Identify which cell holds the provided text, then report its [x, y] central coordinate. 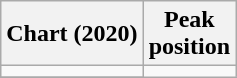
Peakposition [189, 34]
Chart (2020) [72, 34]
